Provide the [x, y] coordinate of the cell's center where the given text is located.  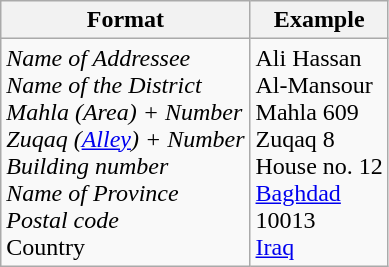
Example [319, 20]
Name of AddresseeName of the DistrictMahla (Area) + NumberZuqaq (Alley) + Number Building numberName of ProvincePostal code Country [126, 152]
Format [126, 20]
Ali Hassan Al-Mansour Mahla 609 Zuqaq 8 House no. 12 Baghdad 10013 Iraq [319, 152]
